Extract the (x, y) coordinate from the center of the cell holding the provided text.  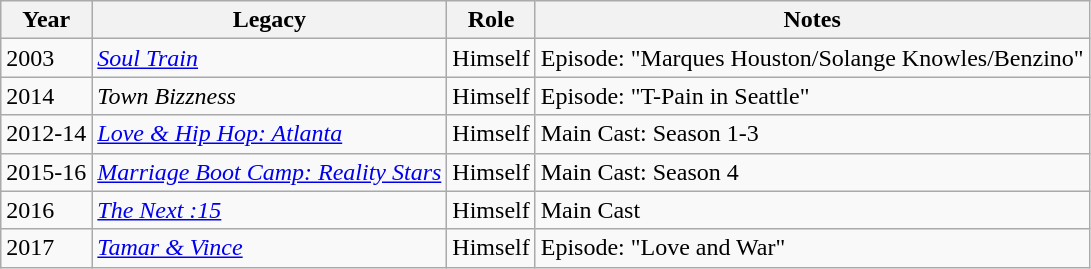
2003 (46, 58)
Legacy (270, 20)
Notes (812, 20)
Main Cast: Season 1-3 (812, 134)
The Next :15 (270, 210)
Main Cast: Season 4 (812, 172)
Town Bizzness (270, 96)
2014 (46, 96)
2012-14 (46, 134)
Role (491, 20)
Marriage Boot Camp: Reality Stars (270, 172)
Main Cast (812, 210)
2017 (46, 248)
Episode: "Marques Houston/Solange Knowles/Benzino" (812, 58)
Tamar & Vince (270, 248)
Year (46, 20)
2016 (46, 210)
Love & Hip Hop: Atlanta (270, 134)
Soul Train (270, 58)
Episode: "T-Pain in Seattle" (812, 96)
Episode: "Love and War" (812, 248)
2015-16 (46, 172)
